Find where the given text appears and provide that cell's center as [x, y] coordinate. 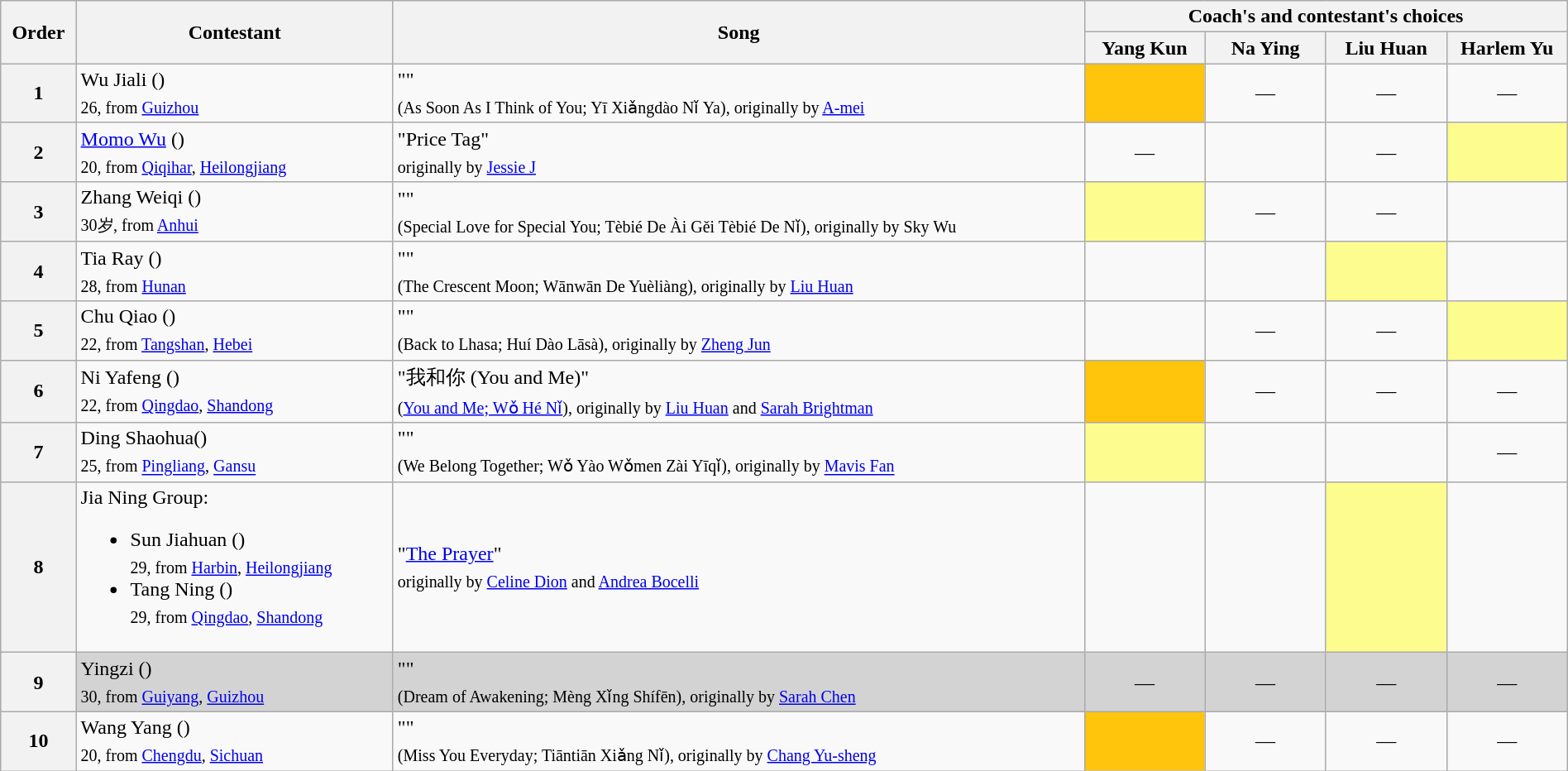
7 [38, 452]
Zhang Weiqi ()30岁, from Anhui [235, 212]
Ding Shaohua()25, from Pingliang, Gansu [235, 452]
Chu Qiao ()22, from Tangshan, Hebei [235, 331]
""(Dream of Awakening; Mèng Xǐng Shífēn), originally by Sarah Chen [739, 682]
Wu Jiali ()26, from Guizhou [235, 93]
2 [38, 152]
6 [38, 391]
Yingzi ()30, from Guiyang, Guizhou [235, 682]
Contestant [235, 32]
""(Special Love for Special You; Tèbié De Ài Gěi Tèbié De Nǐ), originally by Sky Wu [739, 212]
Harlem Yu [1507, 48]
3 [38, 212]
Order [38, 32]
""(The Crescent Moon; Wānwān De Yuèliàng), originally by Liu Huan [739, 271]
9 [38, 682]
Na Ying [1265, 48]
Coach's and contestant's choices [1326, 17]
4 [38, 271]
""(Back to Lhasa; Huí Dào Lāsà), originally by Zheng Jun [739, 331]
Song [739, 32]
10 [38, 741]
"我和你 (You and Me)"(You and Me; Wǒ Hé Nǐ), originally by Liu Huan and Sarah Brightman [739, 391]
Liu Huan [1386, 48]
""(We Belong Together; Wǒ Yào Wǒmen Zài Yīqǐ), originally by Mavis Fan [739, 452]
Jia Ning Group:Sun Jiahuan ()29, from Harbin, HeilongjiangTang Ning ()29, from Qingdao, Shandong [235, 567]
Ni Yafeng ()22, from Qingdao, Shandong [235, 391]
"The Prayer"originally by Celine Dion and Andrea Bocelli [739, 567]
Tia Ray ()28, from Hunan [235, 271]
Momo Wu ()20, from Qiqihar, Heilongjiang [235, 152]
""(As Soon As I Think of You; Yī Xiǎngdào Nǐ Ya), originally by A-mei [739, 93]
"Price Tag"originally by Jessie J [739, 152]
""(Miss You Everyday; Tiāntiān Xiǎng Nǐ), originally by Chang Yu-sheng [739, 741]
1 [38, 93]
5 [38, 331]
Yang Kun [1145, 48]
8 [38, 567]
Wang Yang ()20, from Chengdu, Sichuan [235, 741]
